Scan for the cell matching the given text and deliver its [x, y] coordinate at center. 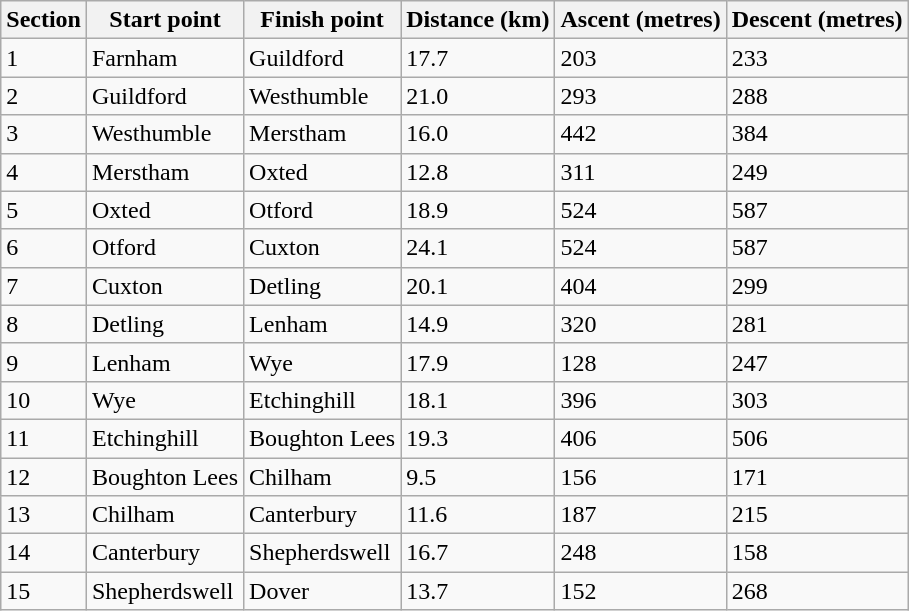
442 [640, 134]
233 [817, 58]
128 [640, 362]
Distance (km) [478, 20]
15 [44, 591]
7 [44, 286]
249 [817, 172]
13 [44, 515]
299 [817, 286]
Ascent (metres) [640, 20]
9 [44, 362]
156 [640, 477]
281 [817, 324]
16.0 [478, 134]
12 [44, 477]
11.6 [478, 515]
Finish point [322, 20]
288 [817, 96]
13.7 [478, 591]
171 [817, 477]
2 [44, 96]
14 [44, 553]
18.1 [478, 400]
21.0 [478, 96]
506 [817, 438]
16.7 [478, 553]
3 [44, 134]
24.1 [478, 248]
Dover [322, 591]
Farnham [164, 58]
Start point [164, 20]
396 [640, 400]
18.9 [478, 210]
203 [640, 58]
10 [44, 400]
19.3 [478, 438]
187 [640, 515]
4 [44, 172]
8 [44, 324]
293 [640, 96]
303 [817, 400]
406 [640, 438]
1 [44, 58]
247 [817, 362]
215 [817, 515]
Descent (metres) [817, 20]
320 [640, 324]
311 [640, 172]
12.8 [478, 172]
404 [640, 286]
158 [817, 553]
384 [817, 134]
9.5 [478, 477]
268 [817, 591]
11 [44, 438]
152 [640, 591]
6 [44, 248]
248 [640, 553]
17.9 [478, 362]
5 [44, 210]
Section [44, 20]
14.9 [478, 324]
17.7 [478, 58]
20.1 [478, 286]
